Determine the (x, y) coordinate at the center of the cell enclosing the given text.  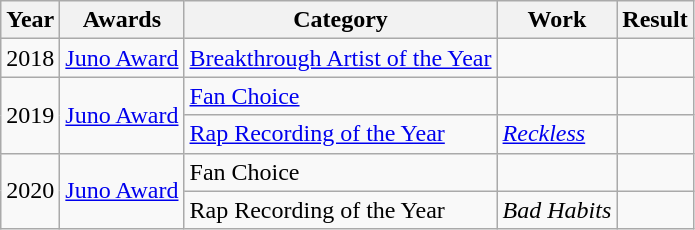
Breakthrough Artist of the Year (340, 58)
Category (340, 20)
Bad Habits (557, 210)
Year (30, 20)
2019 (30, 115)
Result (655, 20)
2020 (30, 191)
2018 (30, 58)
Reckless (557, 134)
Work (557, 20)
Awards (122, 20)
